Scan for the cell matching the given text and deliver its (X, Y) coordinate at center. 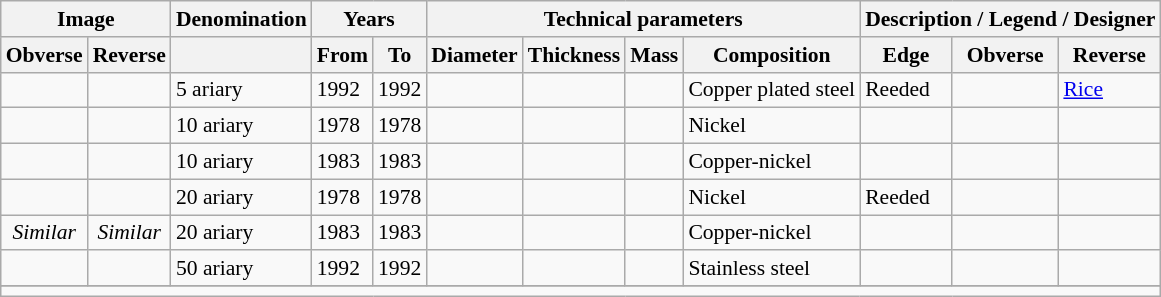
Years (370, 19)
Diameter (474, 55)
To (400, 55)
From (342, 55)
Rice (1109, 90)
Composition (772, 55)
Thickness (574, 55)
Mass (654, 55)
5 ariary (242, 90)
Copper plated steel (772, 90)
Denomination (242, 19)
Image (86, 19)
Description / Legend / Designer (1010, 19)
50 ariary (242, 269)
Technical parameters (643, 19)
Stainless steel (772, 269)
Edge (906, 55)
